Scan for the cell matching the given text and deliver its (X, Y) coordinate at center. 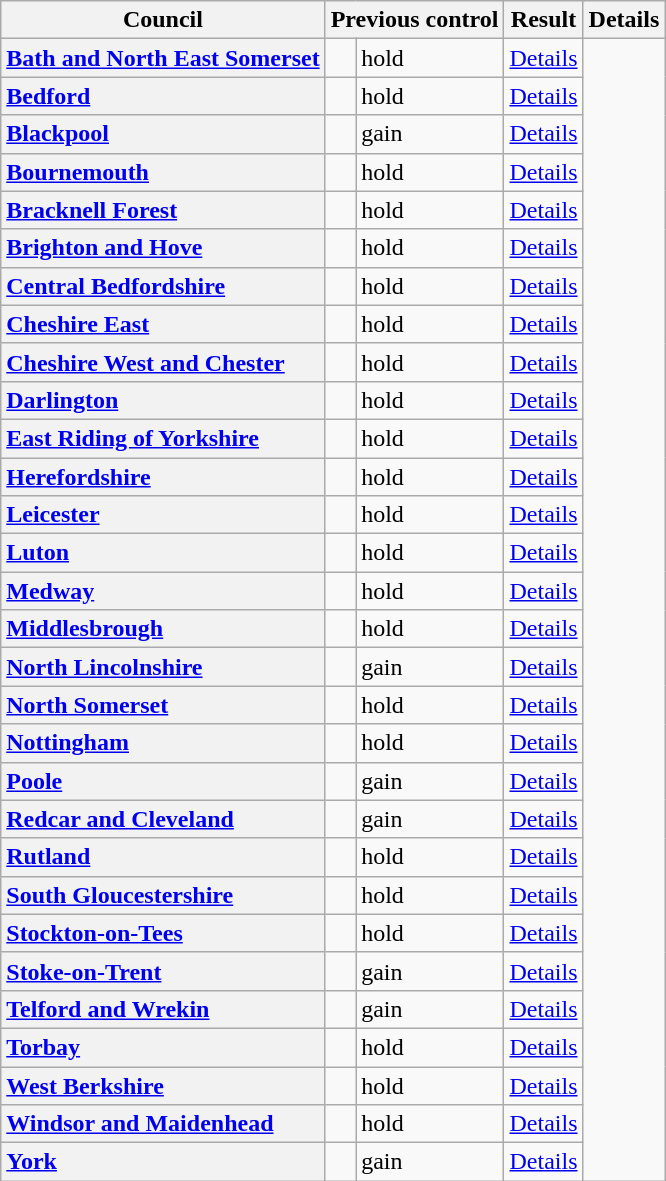
Rutland (163, 857)
Redcar and Cleveland (163, 819)
Bracknell Forest (163, 210)
York (163, 1162)
Luton (163, 553)
West Berkshire (163, 1085)
Stockton-on-Tees (163, 933)
Bedford (163, 96)
Telford and Wrekin (163, 1009)
Brighton and Hove (163, 248)
Blackpool (163, 134)
Herefordshire (163, 477)
Cheshire East (163, 324)
Middlesbrough (163, 629)
North Lincolnshire (163, 667)
Stoke-on-Trent (163, 971)
Nottingham (163, 743)
Torbay (163, 1047)
Medway (163, 591)
Poole (163, 781)
Central Bedfordshire (163, 286)
Previous control (414, 20)
Result (544, 20)
Cheshire West and Chester (163, 362)
South Gloucestershire (163, 895)
Bournemouth (163, 172)
Windsor and Maidenhead (163, 1124)
East Riding of Yorkshire (163, 438)
North Somerset (163, 705)
Council (163, 20)
Darlington (163, 400)
Bath and North East Somerset (163, 58)
Leicester (163, 515)
